Find where the given text appears and provide that cell's center as (X, Y) coordinate. 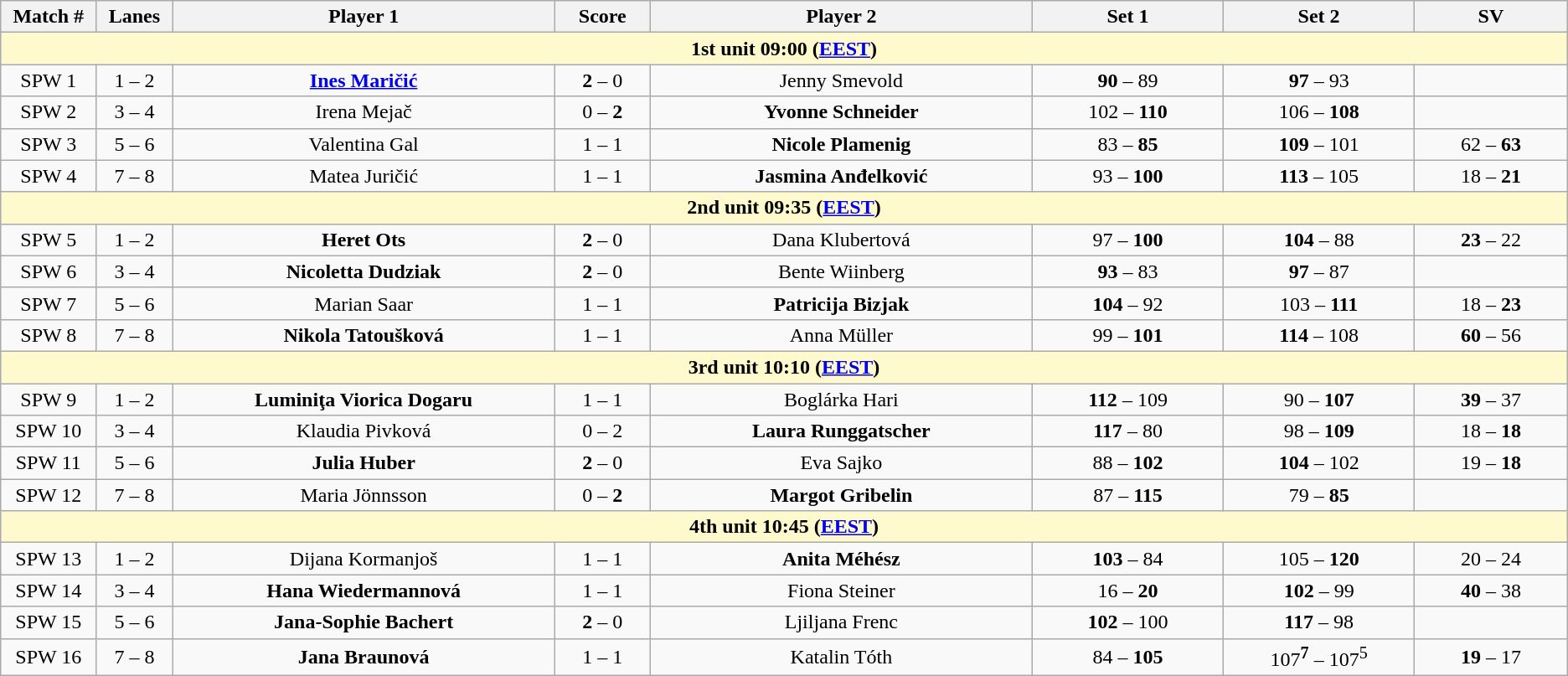
Nicole Plamenig (841, 144)
105 – 120 (1319, 559)
Nicoletta Dudziak (364, 271)
104 – 88 (1319, 240)
60 – 56 (1491, 335)
18 – 23 (1491, 303)
Nikola Tatoušková (364, 335)
88 – 102 (1127, 463)
3rd unit 10:10 (EEST) (784, 367)
Dana Klubertová (841, 240)
Anita Méhész (841, 559)
Jasmina Anđelković (841, 176)
102 – 99 (1319, 591)
Margot Gribelin (841, 495)
2nd unit 09:35 (EEST) (784, 208)
Irena Mejač (364, 112)
93 – 100 (1127, 176)
87 – 115 (1127, 495)
113 – 105 (1319, 176)
Score (602, 17)
SPW 13 (49, 559)
Patricija Bizjak (841, 303)
SPW 12 (49, 495)
SPW 1 (49, 80)
23 – 22 (1491, 240)
102 – 110 (1127, 112)
Player 2 (841, 17)
103 – 84 (1127, 559)
83 – 85 (1127, 144)
106 – 108 (1319, 112)
SPW 14 (49, 591)
1st unit 09:00 (EEST) (784, 49)
Bente Wiinberg (841, 271)
Jana Braunová (364, 657)
Eva Sajko (841, 463)
Dijana Kormanjoš (364, 559)
SPW 6 (49, 271)
Fiona Steiner (841, 591)
99 – 101 (1127, 335)
40 – 38 (1491, 591)
Katalin Tóth (841, 657)
Valentina Gal (364, 144)
SPW 9 (49, 400)
Klaudia Pivková (364, 431)
18 – 18 (1491, 431)
16 – 20 (1127, 591)
Luminiţa Viorica Dogaru (364, 400)
117 – 98 (1319, 622)
Jenny Smevold (841, 80)
98 – 109 (1319, 431)
20 – 24 (1491, 559)
117 – 80 (1127, 431)
Set 2 (1319, 17)
SPW 11 (49, 463)
39 – 37 (1491, 400)
Jana-Sophie Bachert (364, 622)
Marian Saar (364, 303)
Julia Huber (364, 463)
104 – 92 (1127, 303)
SPW 10 (49, 431)
1077 – 1075 (1319, 657)
Lanes (134, 17)
Ljiljana Frenc (841, 622)
104 – 102 (1319, 463)
62 – 63 (1491, 144)
97 – 87 (1319, 271)
102 – 100 (1127, 622)
SPW 5 (49, 240)
90 – 89 (1127, 80)
112 – 109 (1127, 400)
19 – 18 (1491, 463)
4th unit 10:45 (EEST) (784, 527)
SPW 7 (49, 303)
79 – 85 (1319, 495)
SPW 15 (49, 622)
SPW 4 (49, 176)
19 – 17 (1491, 657)
SPW 8 (49, 335)
Anna Müller (841, 335)
109 – 101 (1319, 144)
97 – 93 (1319, 80)
90 – 107 (1319, 400)
SPW 16 (49, 657)
Match # (49, 17)
18 – 21 (1491, 176)
84 – 105 (1127, 657)
Matea Juričić (364, 176)
SPW 2 (49, 112)
97 – 100 (1127, 240)
Player 1 (364, 17)
Set 1 (1127, 17)
SV (1491, 17)
Maria Jönnsson (364, 495)
Hana Wiedermannová (364, 591)
SPW 3 (49, 144)
Yvonne Schneider (841, 112)
Laura Runggatscher (841, 431)
Heret Ots (364, 240)
Boglárka Hari (841, 400)
93 – 83 (1127, 271)
103 – 111 (1319, 303)
114 – 108 (1319, 335)
Ines Maričić (364, 80)
